Provide the (X, Y) coordinate of the cell's center where the given text is located.  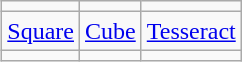
Tesseract (191, 31)
Cube (111, 31)
Square (41, 31)
